Extract the [x, y] coordinate from the center of the cell holding the provided text.  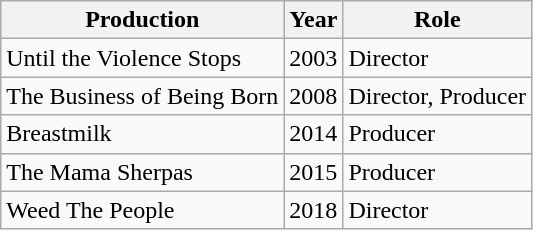
2018 [314, 210]
Role [438, 20]
2014 [314, 134]
Director, Producer [438, 96]
2015 [314, 172]
The Business of Being Born [142, 96]
Production [142, 20]
Breastmilk [142, 134]
Until the Violence Stops [142, 58]
2008 [314, 96]
Year [314, 20]
The Mama Sherpas [142, 172]
Weed The People [142, 210]
2003 [314, 58]
